Locate the cell with the specified text and output its (x, y) center coordinate. 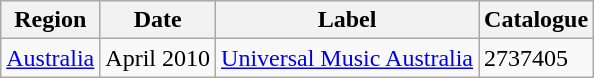
Universal Music Australia (348, 58)
April 2010 (158, 58)
Australia (50, 58)
Region (50, 20)
Label (348, 20)
Catalogue (536, 20)
Date (158, 20)
2737405 (536, 58)
